For the text-containing cell, return its midpoint in [x, y] coordinate format. 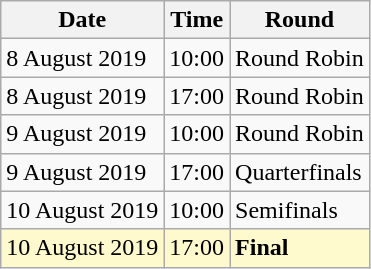
Semifinals [300, 210]
Round [300, 20]
Date [82, 20]
Quarterfinals [300, 172]
Time [197, 20]
Final [300, 248]
